Return the [X, Y] coordinate for the center point of the cell that contains the specified text.  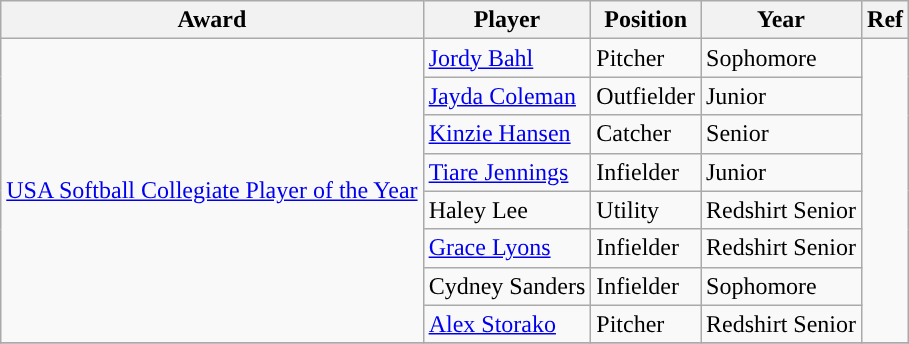
Alex Storako [507, 324]
Outfielder [646, 96]
Year [780, 20]
USA Softball Collegiate Player of the Year [212, 191]
Tiare Jennings [507, 172]
Player [507, 20]
Haley Lee [507, 210]
Ref [886, 20]
Kinzie Hansen [507, 134]
Senior [780, 134]
Cydney Sanders [507, 286]
Catcher [646, 134]
Jordy Bahl [507, 58]
Position [646, 20]
Grace Lyons [507, 248]
Utility [646, 210]
Jayda Coleman [507, 96]
Award [212, 20]
